From the cell containing the given text, extract its center point as (X, Y) coordinate. 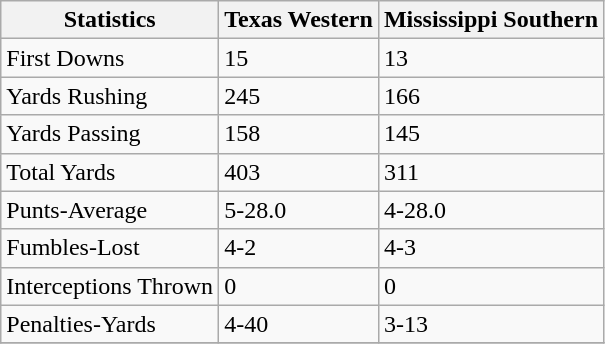
Penalties-Yards (110, 324)
4-40 (299, 324)
3-13 (490, 324)
145 (490, 134)
5-28.0 (299, 210)
4-2 (299, 248)
166 (490, 96)
4-28.0 (490, 210)
Yards Rushing (110, 96)
Yards Passing (110, 134)
Fumbles-Lost (110, 248)
Statistics (110, 20)
245 (299, 96)
403 (299, 172)
158 (299, 134)
Mississippi Southern (490, 20)
13 (490, 58)
First Downs (110, 58)
311 (490, 172)
Punts-Average (110, 210)
15 (299, 58)
4-3 (490, 248)
Texas Western (299, 20)
Total Yards (110, 172)
Interceptions Thrown (110, 286)
